For the text-containing cell, return its midpoint in [x, y] coordinate format. 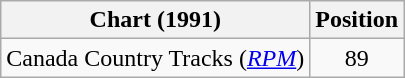
Canada Country Tracks (RPM) [156, 58]
Chart (1991) [156, 20]
89 [357, 58]
Position [357, 20]
